Pinpoint the cell where the given text exists, returning its (x, y) midpoint coordinate. 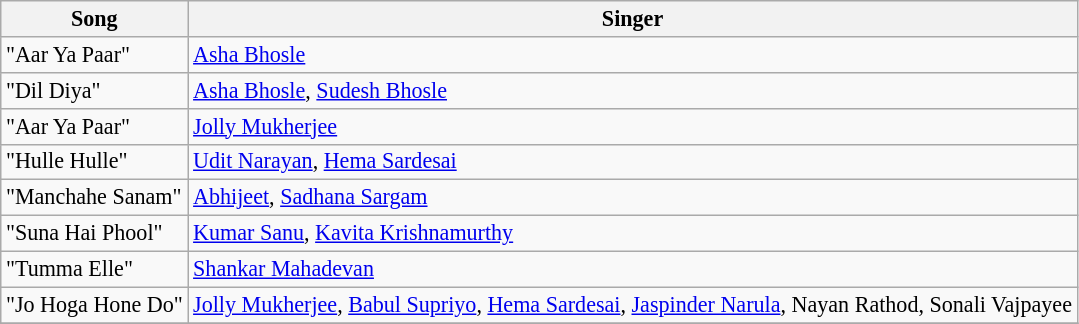
"Manchahe Sanam" (94, 198)
Song (94, 18)
"Tumma Elle" (94, 269)
Singer (632, 18)
Asha Bhosle, Sudesh Bhosle (632, 90)
"Hulle Hulle" (94, 162)
Shankar Mahadevan (632, 269)
Jolly Mukherjee (632, 126)
Abhijeet, Sadhana Sargam (632, 198)
Jolly Mukherjee, Babul Supriyo, Hema Sardesai, Jaspinder Narula, Nayan Rathod, Sonali Vajpayee (632, 305)
"Dil Diya" (94, 90)
Kumar Sanu, Kavita Krishnamurthy (632, 233)
"Jo Hoga Hone Do" (94, 305)
"Suna Hai Phool" (94, 233)
Asha Bhosle (632, 54)
Udit Narayan, Hema Sardesai (632, 162)
